Locate the cell with the specified text and output its [x, y] center coordinate. 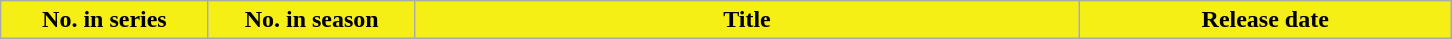
No. in series [104, 20]
No. in season [312, 20]
Release date [1266, 20]
Title [746, 20]
